For the text-containing cell, return its midpoint in [x, y] coordinate format. 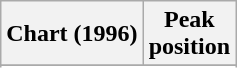
Peakposition [189, 34]
Chart (1996) [72, 34]
